Return [x, y] of the center of cell containing provided text 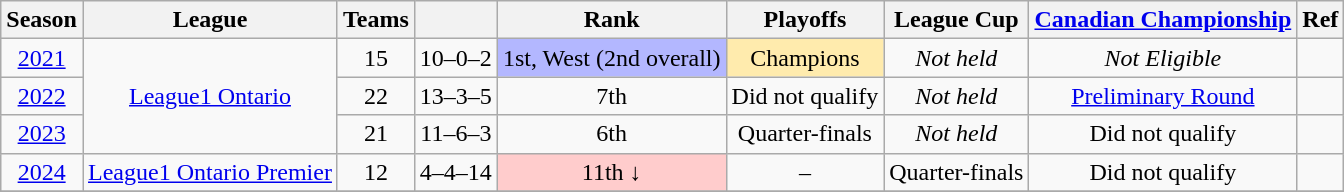
League [210, 20]
13–3–5 [456, 96]
7th [612, 96]
Preliminary Round [1163, 96]
Canadian Championship [1163, 20]
– [805, 172]
League1 Ontario Premier [210, 172]
2022 [42, 96]
Season [42, 20]
2024 [42, 172]
Playoffs [805, 20]
League Cup [956, 20]
Not Eligible [1163, 58]
Ref [1320, 20]
Rank [612, 20]
22 [376, 96]
11th ↓ [612, 172]
2023 [42, 134]
4–4–14 [456, 172]
12 [376, 172]
15 [376, 58]
11–6–3 [456, 134]
6th [612, 134]
Champions [805, 58]
1st, West (2nd overall) [612, 58]
Teams [376, 20]
10–0–2 [456, 58]
21 [376, 134]
2021 [42, 58]
League1 Ontario [210, 96]
